For the text-containing cell, return its midpoint in (X, Y) coordinate format. 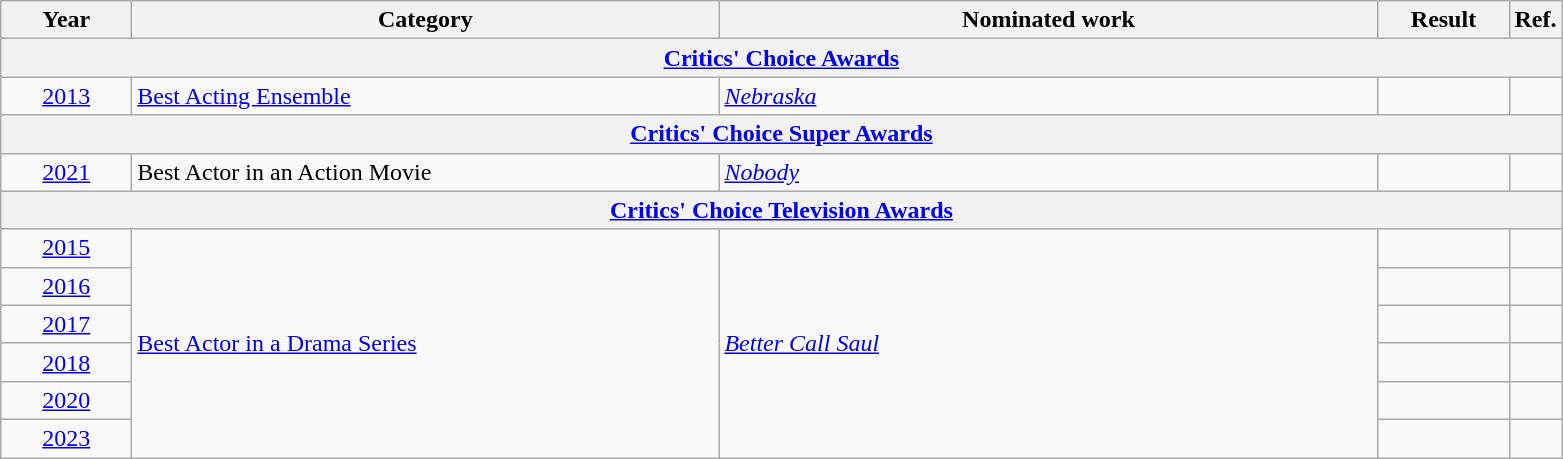
Better Call Saul (1048, 343)
Critics' Choice Television Awards (782, 210)
Best Actor in an Action Movie (426, 172)
Ref. (1536, 20)
Best Actor in a Drama Series (426, 343)
Critics' Choice Super Awards (782, 134)
Category (426, 20)
2013 (66, 96)
Critics' Choice Awards (782, 58)
Year (66, 20)
2021 (66, 172)
Nebraska (1048, 96)
Nominated work (1048, 20)
2016 (66, 286)
2015 (66, 248)
2018 (66, 362)
2023 (66, 438)
2017 (66, 324)
Best Acting Ensemble (426, 96)
Nobody (1048, 172)
Result (1444, 20)
2020 (66, 400)
